Pinpoint the cell where the given text exists, returning its (X, Y) midpoint coordinate. 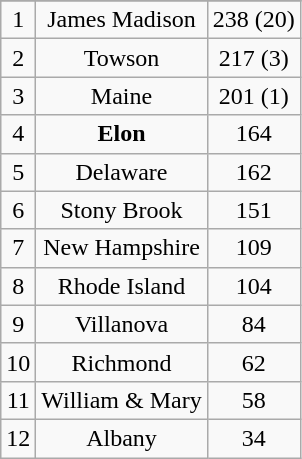
151 (254, 210)
162 (254, 172)
58 (254, 400)
8 (18, 286)
11 (18, 400)
3 (18, 96)
5 (18, 172)
10 (18, 362)
2 (18, 58)
6 (18, 210)
Elon (122, 134)
Stony Brook (122, 210)
217 (3) (254, 58)
Villanova (122, 324)
James Madison (122, 20)
109 (254, 248)
Towson (122, 58)
12 (18, 438)
Richmond (122, 362)
238 (20) (254, 20)
7 (18, 248)
62 (254, 362)
201 (1) (254, 96)
William & Mary (122, 400)
Rhode Island (122, 286)
9 (18, 324)
4 (18, 134)
34 (254, 438)
Maine (122, 96)
Delaware (122, 172)
New Hampshire (122, 248)
164 (254, 134)
104 (254, 286)
Albany (122, 438)
84 (254, 324)
1 (18, 20)
